Return the [x, y] coordinate for the center point of the cell that contains the specified text.  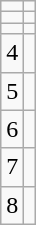
4 [12, 53]
5 [12, 91]
8 [12, 205]
6 [12, 129]
7 [12, 167]
